Return (X, Y) of the center of cell containing provided text 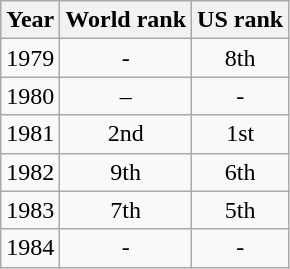
7th (126, 210)
US rank (240, 20)
2nd (126, 134)
World rank (126, 20)
8th (240, 58)
5th (240, 210)
1983 (30, 210)
1984 (30, 248)
1980 (30, 96)
1981 (30, 134)
Year (30, 20)
6th (240, 172)
1979 (30, 58)
1st (240, 134)
9th (126, 172)
– (126, 96)
1982 (30, 172)
